Determine the [X, Y] coordinate at the center of the cell enclosing the given text.  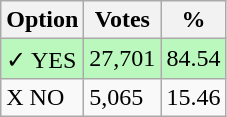
15.46 [194, 97]
Option [42, 20]
✓ YES [42, 59]
27,701 [122, 59]
X NO [42, 97]
84.54 [194, 59]
Votes [122, 20]
5,065 [122, 97]
% [194, 20]
